Extract the [x, y] coordinate from the center of the cell holding the provided text.  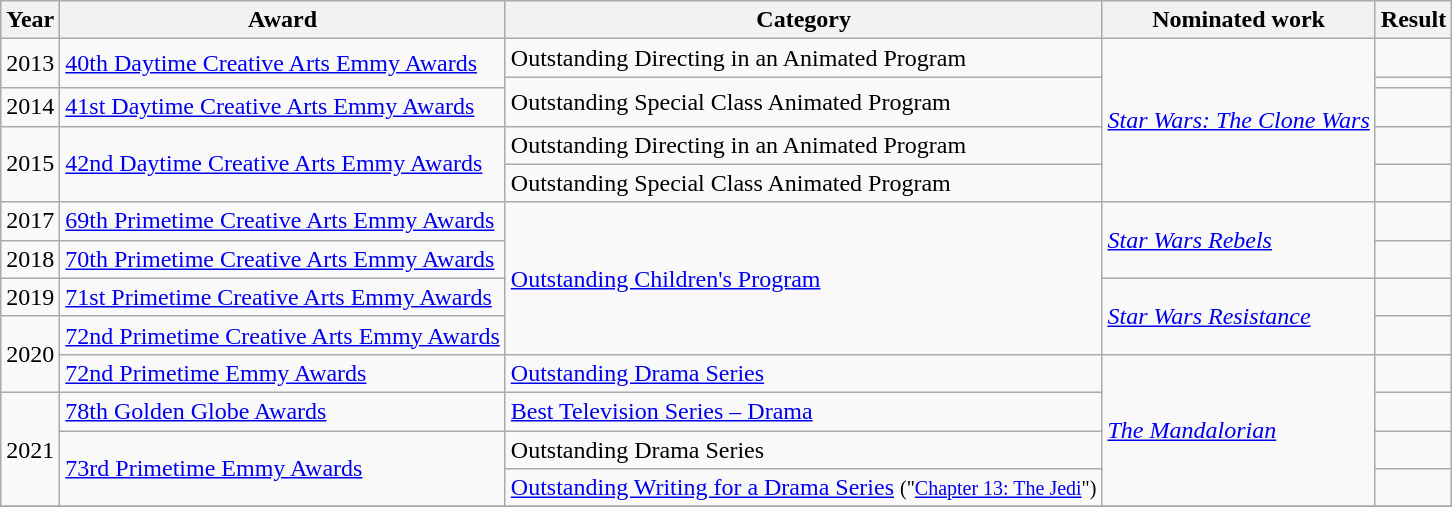
70th Primetime Creative Arts Emmy Awards [282, 259]
72nd Primetime Emmy Awards [282, 373]
42nd Daytime Creative Arts Emmy Awards [282, 164]
2019 [30, 297]
Star Wars Resistance [1238, 316]
Award [282, 20]
2018 [30, 259]
41st Daytime Creative Arts Emmy Awards [282, 107]
Star Wars Rebels [1238, 240]
73rd Primetime Emmy Awards [282, 468]
Star Wars: The Clone Wars [1238, 120]
2013 [30, 64]
40th Daytime Creative Arts Emmy Awards [282, 64]
2015 [30, 164]
Category [804, 20]
69th Primetime Creative Arts Emmy Awards [282, 221]
Outstanding Children's Program [804, 278]
Outstanding Writing for a Drama Series ("Chapter 13: The Jedi") [804, 488]
2014 [30, 107]
2021 [30, 449]
78th Golden Globe Awards [282, 411]
Nominated work [1238, 20]
Result [1413, 20]
2017 [30, 221]
Best Television Series – Drama [804, 411]
Year [30, 20]
71st Primetime Creative Arts Emmy Awards [282, 297]
The Mandalorian [1238, 430]
2020 [30, 354]
72nd Primetime Creative Arts Emmy Awards [282, 335]
